For the text-containing cell, return its midpoint in (x, y) coordinate format. 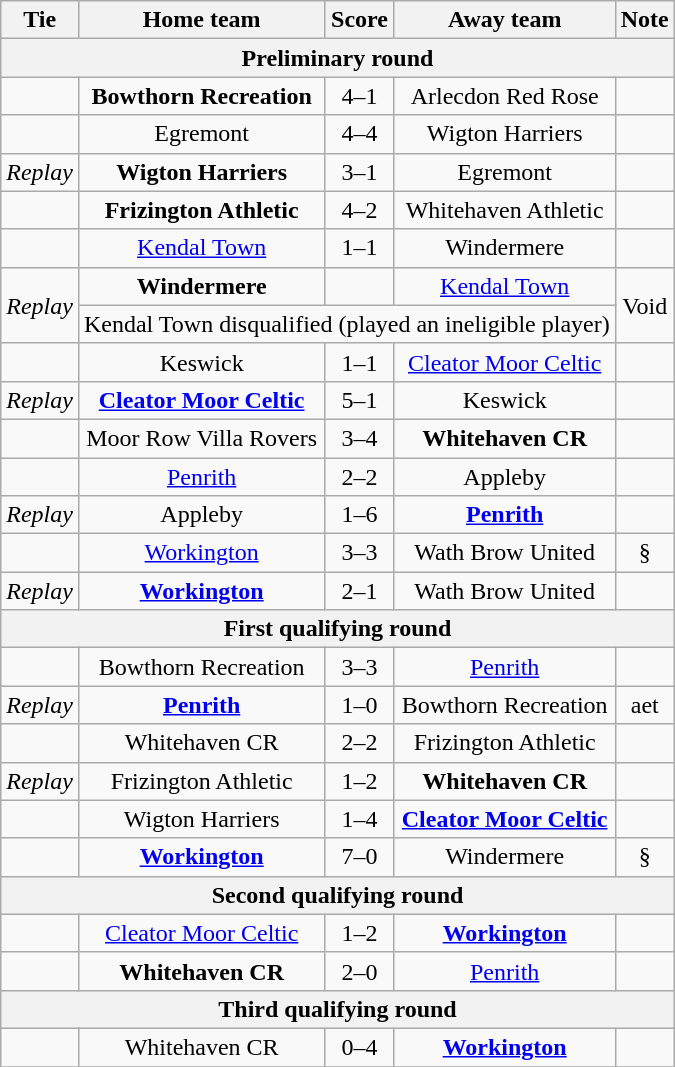
1–6 (360, 515)
5–1 (360, 400)
4–1 (360, 96)
3–1 (360, 172)
Second qualifying round (338, 895)
aet (644, 705)
Whitehaven Athletic (504, 210)
1–4 (360, 819)
Tie (40, 20)
0–4 (360, 1047)
Preliminary round (338, 58)
Kendal Town disqualified (played an ineligible player) (346, 324)
7–0 (360, 857)
2–0 (360, 971)
First qualifying round (338, 629)
Third qualifying round (338, 1009)
Home team (201, 20)
Moor Row Villa Rovers (201, 438)
1–0 (360, 705)
4–2 (360, 210)
3–4 (360, 438)
Note (644, 20)
Void (644, 305)
Away team (504, 20)
2–1 (360, 591)
4–4 (360, 134)
Arlecdon Red Rose (504, 96)
Score (360, 20)
